Locate the cell with the specified text and output its (X, Y) center coordinate. 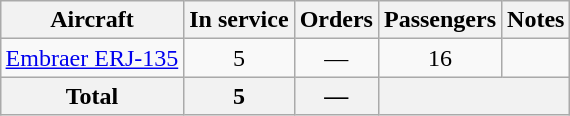
Notes (536, 20)
16 (440, 58)
Orders (336, 20)
Passengers (440, 20)
Total (92, 96)
Embraer ERJ-135 (92, 58)
Aircraft (92, 20)
In service (239, 20)
